Search for the cell housing the specified text and yield its (x, y) center coordinate. 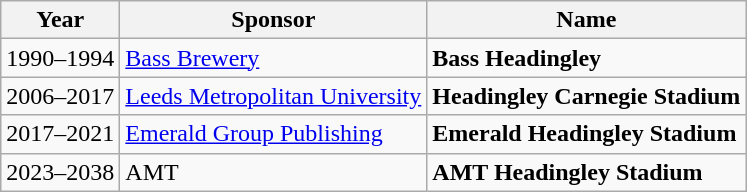
2023–2038 (60, 172)
2006–2017 (60, 96)
Year (60, 20)
Leeds Metropolitan University (274, 96)
AMT (274, 172)
2017–2021 (60, 134)
Emerald Headingley Stadium (586, 134)
1990–1994 (60, 58)
AMT Headingley Stadium (586, 172)
Name (586, 20)
Bass Headingley (586, 58)
Emerald Group Publishing (274, 134)
Sponsor (274, 20)
Headingley Carnegie Stadium (586, 96)
Bass Brewery (274, 58)
